Determine the [X, Y] coordinate at the center of the cell enclosing the given text.  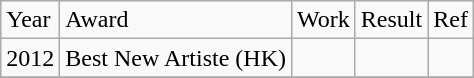
Result [391, 20]
Ref [451, 20]
Year [30, 20]
Award [176, 20]
2012 [30, 58]
Work [324, 20]
Best New Artiste (HK) [176, 58]
